Capture the cell that displays the provided text and extract its (X, Y) central coordinate. 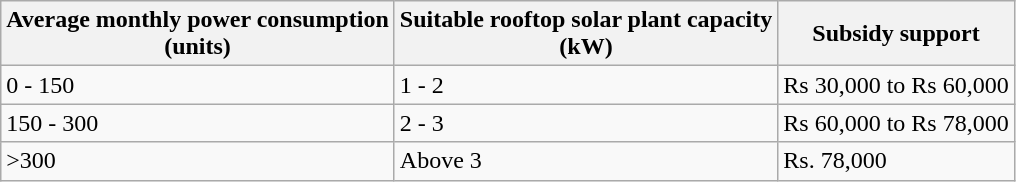
Rs. 78,000 (896, 161)
Above 3 (586, 161)
Rs 30,000 to Rs 60,000 (896, 85)
1 - 2 (586, 85)
Average monthly power consumption(units) (198, 34)
0 - 150 (198, 85)
>300 (198, 161)
Suitable rooftop solar plant capacity(kW) (586, 34)
150 - 300 (198, 123)
Subsidy support (896, 34)
2 - 3 (586, 123)
Rs 60,000 to Rs 78,000 (896, 123)
